Provide the (X, Y) coordinate of the cell's center where the given text is located.  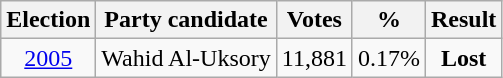
Party candidate (186, 20)
% (388, 20)
Result (463, 20)
2005 (48, 58)
0.17% (388, 58)
11,881 (314, 58)
Votes (314, 20)
Lost (463, 58)
Election (48, 20)
Wahid Al-Uksory (186, 58)
